Return (X, Y) of the center of cell containing provided text 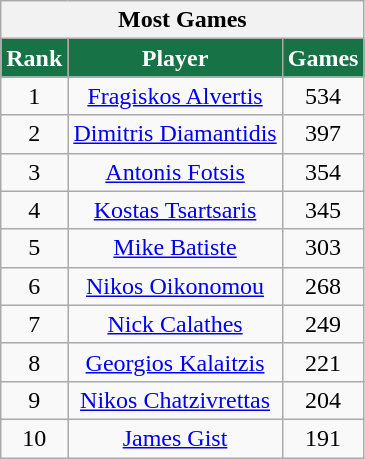
Mike Batiste (175, 248)
Nikos Chatzivrettas (175, 400)
354 (323, 172)
204 (323, 400)
Rank (34, 58)
5 (34, 248)
8 (34, 362)
534 (323, 96)
221 (323, 362)
268 (323, 286)
Nick Calathes (175, 324)
4 (34, 210)
6 (34, 286)
James Gist (175, 438)
2 (34, 134)
249 (323, 324)
Player (175, 58)
345 (323, 210)
Georgios Kalaitzis (175, 362)
7 (34, 324)
Nikos Oikonomou (175, 286)
Kostas Tsartsaris (175, 210)
397 (323, 134)
10 (34, 438)
Dimitris Diamantidis (175, 134)
Antonis Fotsis (175, 172)
191 (323, 438)
3 (34, 172)
1 (34, 96)
303 (323, 248)
Fragiskos Alvertis (175, 96)
Most Games (182, 20)
9 (34, 400)
Games (323, 58)
